Extract the [x, y] coordinate from the center of the cell holding the provided text.  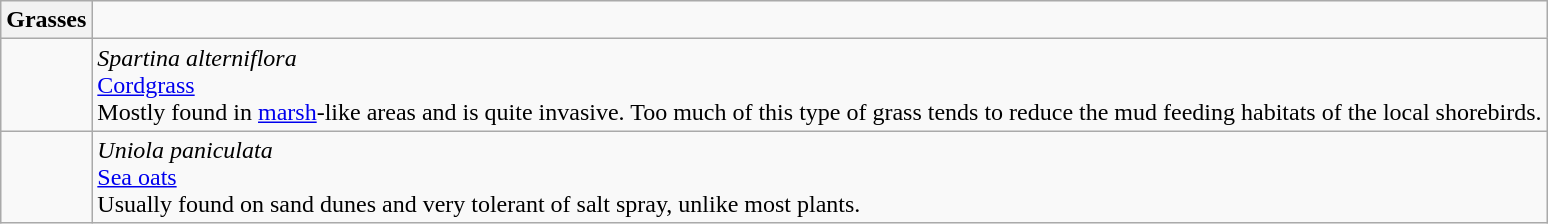
Grasses [46, 20]
Uniola paniculataSea oatsUsually found on sand dunes and very tolerant of salt spray, unlike most plants. [820, 177]
